From the cell containing the given text, extract its center point as (X, Y) coordinate. 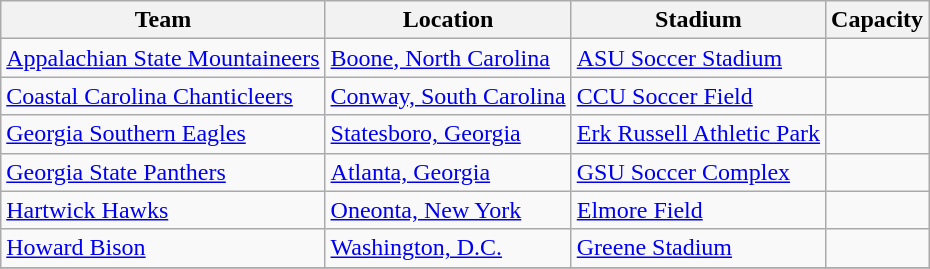
Washington, D.C. (448, 248)
Hartwick Hawks (163, 210)
Stadium (698, 20)
Team (163, 20)
Georgia State Panthers (163, 172)
GSU Soccer Complex (698, 172)
Georgia Southern Eagles (163, 134)
Oneonta, New York (448, 210)
Conway, South Carolina (448, 96)
Boone, North Carolina (448, 58)
Howard Bison (163, 248)
Elmore Field (698, 210)
Capacity (878, 20)
Appalachian State Mountaineers (163, 58)
CCU Soccer Field (698, 96)
Atlanta, Georgia (448, 172)
Location (448, 20)
Statesboro, Georgia (448, 134)
Erk Russell Athletic Park (698, 134)
ASU Soccer Stadium (698, 58)
Greene Stadium (698, 248)
Coastal Carolina Chanticleers (163, 96)
